Determine the [x, y] coordinate at the center of the cell enclosing the given text.  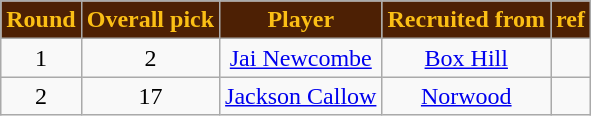
17 [150, 96]
Round [41, 20]
1 [41, 58]
Box Hill [466, 58]
Norwood [466, 96]
ref [571, 20]
Recruited from [466, 20]
Jai Newcombe [301, 58]
Player [301, 20]
Overall pick [150, 20]
Jackson Callow [301, 96]
